From the cell containing the given text, extract its center point as (X, Y) coordinate. 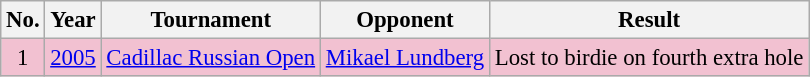
Opponent (404, 20)
Cadillac Russian Open (210, 58)
Tournament (210, 20)
Mikael Lundberg (404, 58)
No. (23, 20)
Year (73, 20)
1 (23, 58)
Lost to birdie on fourth extra hole (648, 58)
Result (648, 20)
2005 (73, 58)
